Detect which cell encompasses the target text, then output its [X, Y] center coordinate. 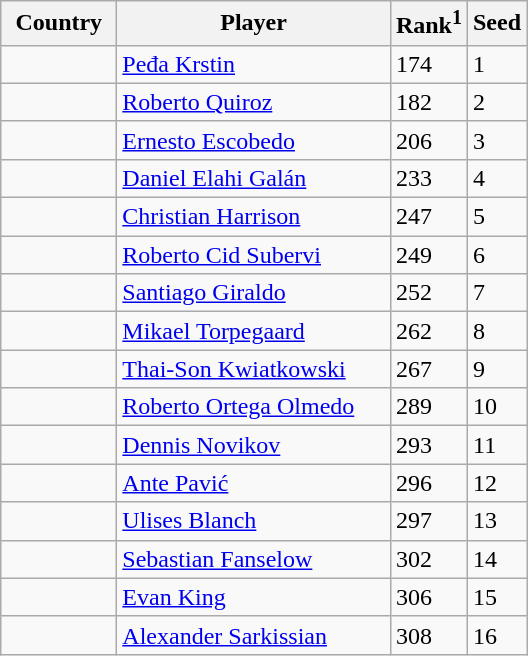
5 [496, 217]
15 [496, 597]
Rank1 [428, 24]
293 [428, 445]
Roberto Quiroz [254, 102]
262 [428, 331]
Sebastian Fanselow [254, 559]
308 [428, 635]
Roberto Ortega Olmedo [254, 407]
Ante Pavić [254, 483]
Santiago Giraldo [254, 293]
296 [428, 483]
Mikael Torpegaard [254, 331]
Evan King [254, 597]
249 [428, 255]
297 [428, 521]
1 [496, 64]
Daniel Elahi Galán [254, 178]
233 [428, 178]
302 [428, 559]
Alexander Sarkissian [254, 635]
247 [428, 217]
2 [496, 102]
11 [496, 445]
Ulises Blanch [254, 521]
13 [496, 521]
Roberto Cid Subervi [254, 255]
16 [496, 635]
206 [428, 140]
Christian Harrison [254, 217]
14 [496, 559]
289 [428, 407]
Dennis Novikov [254, 445]
Player [254, 24]
Ernesto Escobedo [254, 140]
306 [428, 597]
267 [428, 369]
Seed [496, 24]
Country [59, 24]
8 [496, 331]
4 [496, 178]
252 [428, 293]
174 [428, 64]
10 [496, 407]
7 [496, 293]
Thai-Son Kwiatkowski [254, 369]
3 [496, 140]
182 [428, 102]
9 [496, 369]
12 [496, 483]
6 [496, 255]
Peđa Krstin [254, 64]
